From the cell containing the given text, extract its center point as (x, y) coordinate. 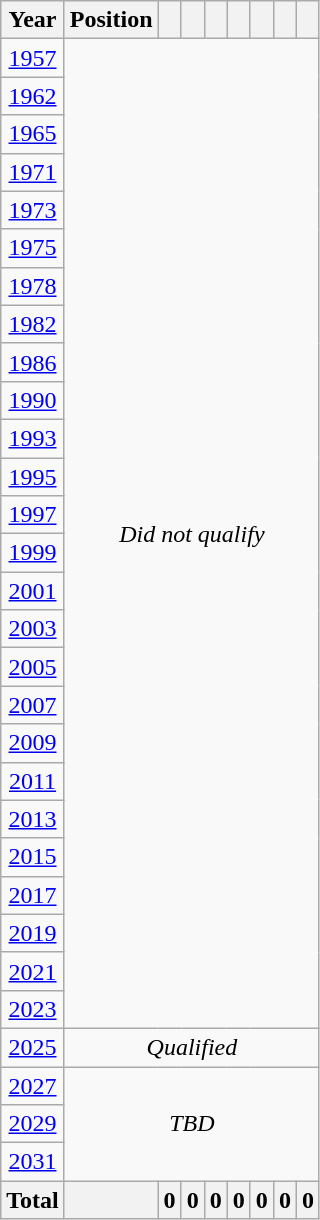
2013 (33, 819)
2029 (33, 1124)
1973 (33, 210)
Position (111, 20)
2003 (33, 629)
2005 (33, 667)
Qualified (192, 1047)
Year (33, 20)
2027 (33, 1085)
2017 (33, 895)
2001 (33, 591)
2015 (33, 857)
1993 (33, 438)
1965 (33, 134)
2023 (33, 1009)
1982 (33, 324)
1986 (33, 362)
1997 (33, 515)
2009 (33, 743)
1971 (33, 172)
2025 (33, 1047)
Did not qualify (192, 534)
2021 (33, 971)
1957 (33, 58)
2019 (33, 933)
1962 (33, 96)
2011 (33, 781)
1995 (33, 477)
2031 (33, 1162)
Total (33, 1200)
1999 (33, 553)
1975 (33, 248)
1990 (33, 400)
TBD (192, 1123)
2007 (33, 705)
1978 (33, 286)
